Scan for the cell matching the given text and deliver its (X, Y) coordinate at center. 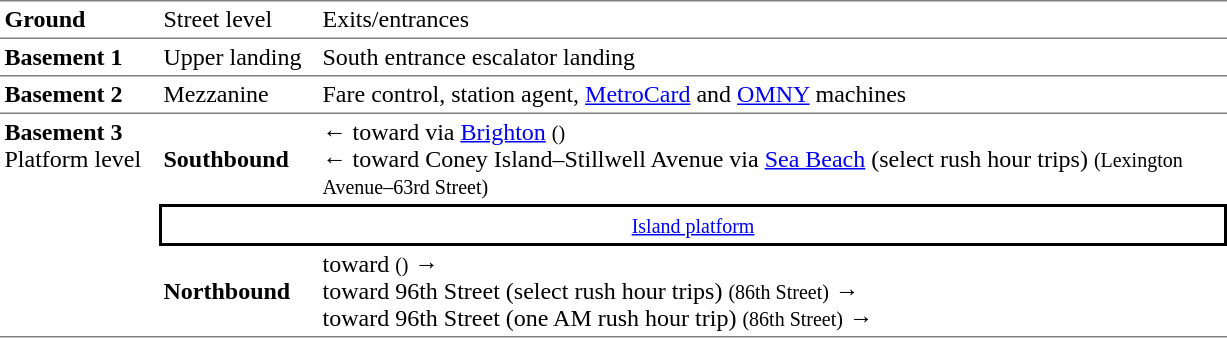
Basement 3Platform level (80, 226)
Upper landing (238, 58)
toward () → toward 96th Street (select rush hour trips) (86th Street) → toward 96th Street (one AM rush hour trip) (86th Street) → (772, 292)
South entrance escalator landing (772, 58)
Ground (80, 20)
← toward via Brighton ()← toward Coney Island–Stillwell Avenue via Sea Beach (select rush hour trips) (Lexington Avenue–63rd Street) (772, 159)
Mezzanine (238, 95)
Northbound (238, 292)
Island platform (693, 225)
Street level (238, 20)
Basement 1 (80, 58)
Exits/entrances (772, 20)
Southbound (238, 159)
Basement 2 (80, 95)
Fare control, station agent, MetroCard and OMNY machines (772, 95)
